Provide the (x, y) coordinate of the cell's center where the given text is located.  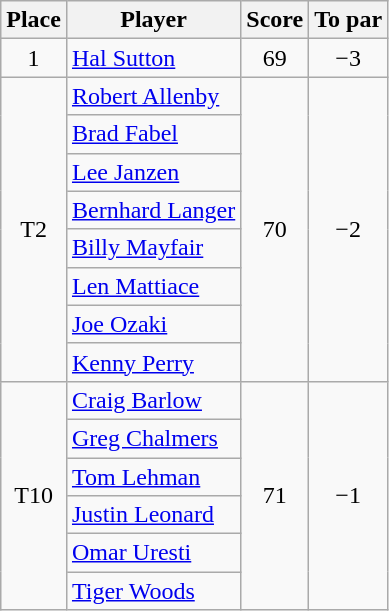
Place (34, 20)
Kenny Perry (153, 362)
70 (275, 229)
Len Mattiace (153, 286)
Greg Chalmers (153, 438)
71 (275, 495)
Lee Janzen (153, 172)
−3 (348, 58)
Craig Barlow (153, 400)
Hal Sutton (153, 58)
Tom Lehman (153, 477)
Joe Ozaki (153, 324)
1 (34, 58)
Player (153, 20)
T2 (34, 229)
−1 (348, 495)
To par (348, 20)
Score (275, 20)
Tiger Woods (153, 591)
−2 (348, 229)
Justin Leonard (153, 515)
Robert Allenby (153, 96)
Omar Uresti (153, 553)
Billy Mayfair (153, 248)
T10 (34, 495)
Brad Fabel (153, 134)
Bernhard Langer (153, 210)
69 (275, 58)
